Find where the given text appears and provide that cell's center as [x, y] coordinate. 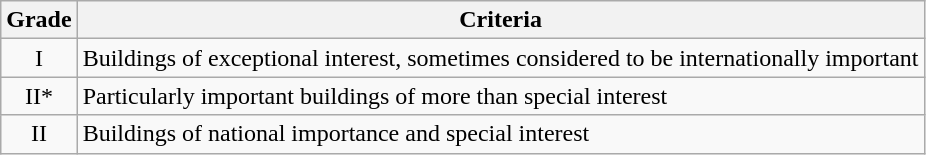
II* [39, 96]
II [39, 134]
Buildings of national importance and special interest [500, 134]
Particularly important buildings of more than special interest [500, 96]
Criteria [500, 20]
Buildings of exceptional interest, sometimes considered to be internationally important [500, 58]
Grade [39, 20]
I [39, 58]
